Determine the (x, y) coordinate at the center of the cell enclosing the given text.  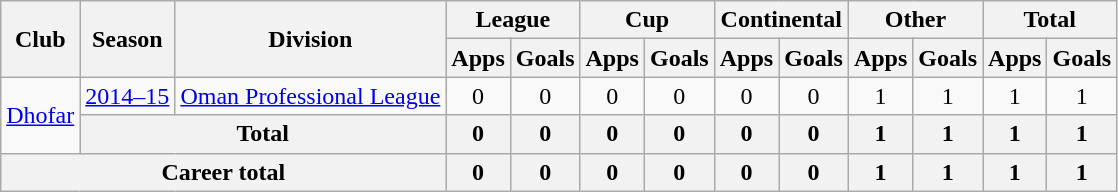
2014–15 (128, 96)
Continental (781, 20)
Dhofar (40, 115)
Club (40, 39)
Cup (647, 20)
Career total (224, 172)
Other (915, 20)
Season (128, 39)
League (513, 20)
Oman Professional League (310, 96)
Division (310, 39)
